For the text-containing cell, return its midpoint in (X, Y) coordinate format. 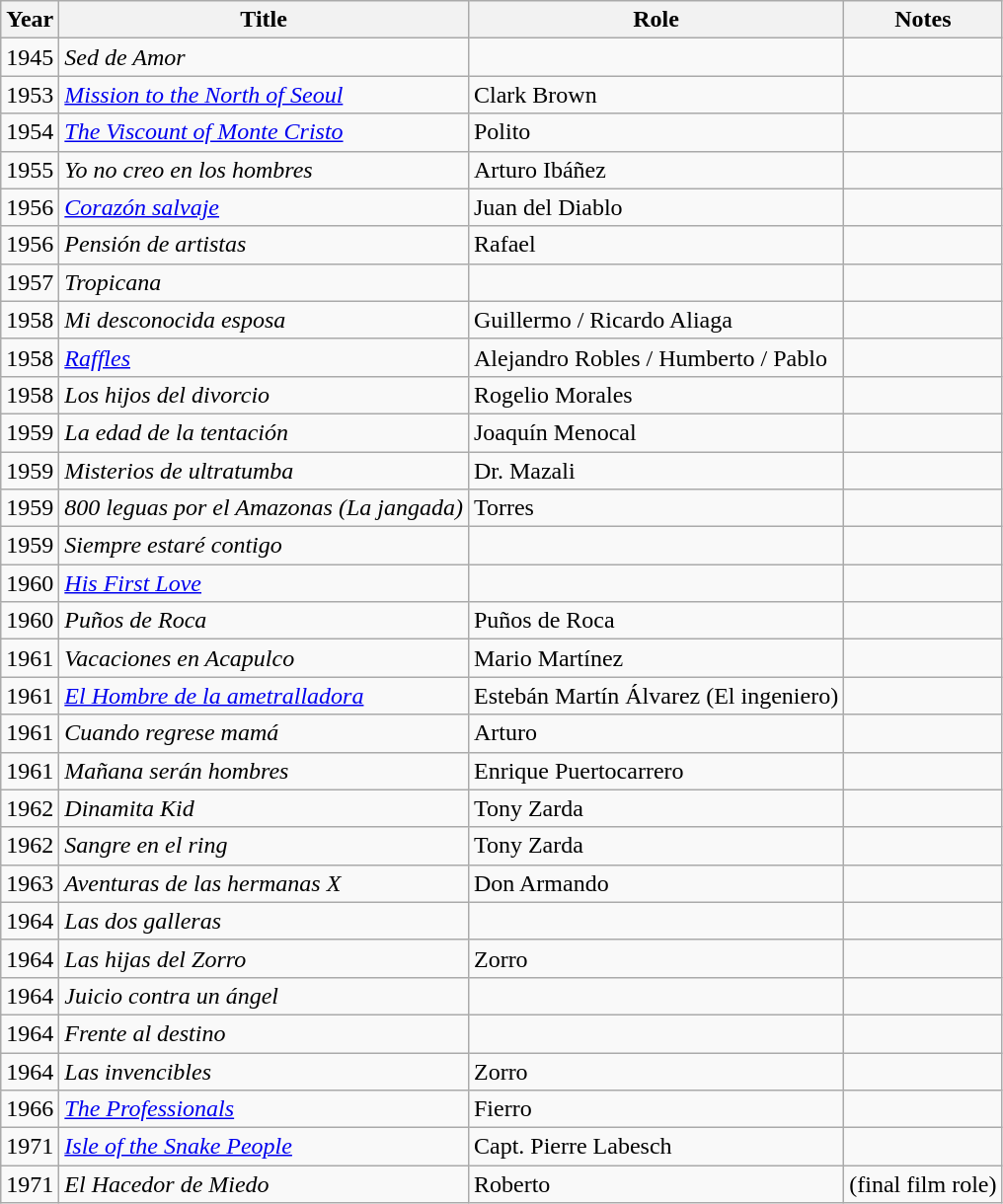
The Professionals (265, 1109)
Vacaciones en Acapulco (265, 658)
1953 (30, 95)
Year (30, 20)
Juicio contra un ángel (265, 996)
Sangre en el ring (265, 846)
Role (656, 20)
Alejandro Robles / Humberto / Pablo (656, 357)
Misterios de ultratumba (265, 471)
Aventuras de las hermanas X (265, 883)
Las invencibles (265, 1071)
Rafael (656, 245)
1963 (30, 883)
Torres (656, 508)
Polito (656, 132)
His First Love (265, 583)
Capt. Pierre Labesch (656, 1147)
Las dos galleras (265, 921)
Estebán Martín Álvarez (El ingeniero) (656, 696)
El Hombre de la ametralladora (265, 696)
1945 (30, 57)
Las hijas del Zorro (265, 958)
Enrique Puertocarrero (656, 771)
Notes (923, 20)
El Hacedor de Miedo (265, 1184)
Title (265, 20)
Corazón salvaje (265, 207)
Arturo (656, 733)
Isle of the Snake People (265, 1147)
Los hijos del divorcio (265, 395)
Roberto (656, 1184)
Tropicana (265, 282)
Rogelio Morales (656, 395)
Mission to the North of Seoul (265, 95)
The Viscount of Monte Cristo (265, 132)
Pensión de artistas (265, 245)
1955 (30, 170)
Dinamita Kid (265, 808)
1954 (30, 132)
Juan del Diablo (656, 207)
La edad de la tentación (265, 432)
Don Armando (656, 883)
Mañana serán hombres (265, 771)
Cuando regrese mamá (265, 733)
Mi desconocida esposa (265, 320)
(final film role) (923, 1184)
Frente al destino (265, 1033)
Siempre estaré contigo (265, 546)
1966 (30, 1109)
Yo no creo en los hombres (265, 170)
Fierro (656, 1109)
Mario Martínez (656, 658)
Clark Brown (656, 95)
Sed de Amor (265, 57)
Raffles (265, 357)
1957 (30, 282)
Joaquín Menocal (656, 432)
Arturo Ibáñez (656, 170)
800 leguas por el Amazonas (La jangada) (265, 508)
Guillermo / Ricardo Aliaga (656, 320)
Dr. Mazali (656, 471)
